Search for the cell housing the specified text and yield its (x, y) center coordinate. 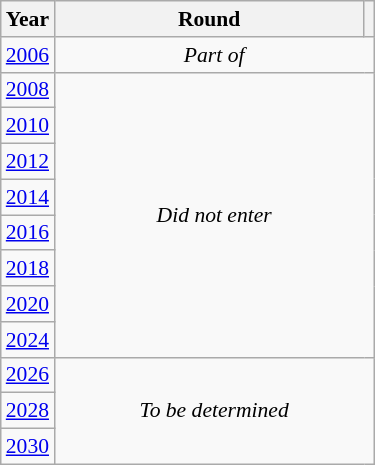
2012 (28, 162)
2014 (28, 197)
2026 (28, 375)
2020 (28, 304)
Year (28, 19)
2006 (28, 55)
2010 (28, 126)
2030 (28, 447)
To be determined (214, 410)
2016 (28, 233)
Did not enter (214, 214)
2028 (28, 411)
2018 (28, 269)
2024 (28, 340)
Part of (214, 55)
2008 (28, 90)
Round (209, 19)
